Output the [X, Y] coordinate of the center of the cell containing the given text.  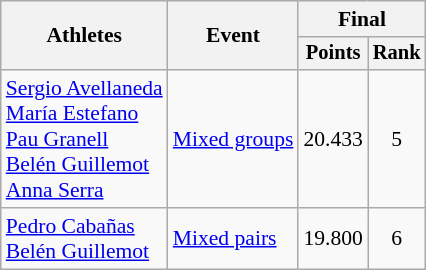
19.800 [332, 238]
Final [362, 19]
Rank [397, 54]
Points [332, 54]
20.433 [332, 139]
Mixed groups [234, 139]
Mixed pairs [234, 238]
Athletes [84, 36]
6 [397, 238]
Sergio AvellanedaMaría EstefanoPau GranellBelén GuillemotAnna Serra [84, 139]
5 [397, 139]
Event [234, 36]
Pedro CabañasBelén Guillemot [84, 238]
